For the text-containing cell, return its midpoint in (x, y) coordinate format. 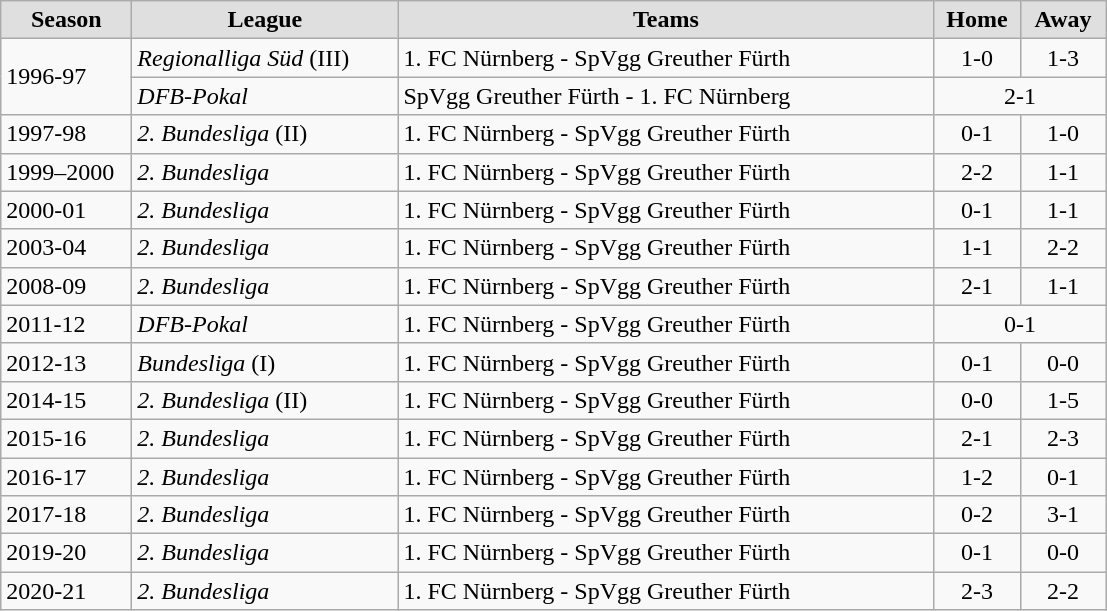
Bundesliga (I) (265, 362)
3-1 (1063, 515)
2012-13 (66, 362)
2020-21 (66, 591)
2019-20 (66, 553)
1996-97 (66, 77)
2017-18 (66, 515)
2011-12 (66, 324)
1999–2000 (66, 172)
1997-98 (66, 134)
Away (1063, 20)
Home (977, 20)
Teams (666, 20)
2008-09 (66, 286)
SpVgg Greuther Fürth - 1. FC Nürnberg (666, 96)
League (265, 20)
2016-17 (66, 477)
2014-15 (66, 400)
1-2 (977, 477)
2003-04 (66, 248)
1-5 (1063, 400)
2000-01 (66, 210)
2015-16 (66, 438)
Regionalliga Süd (III) (265, 58)
0-2 (977, 515)
1-3 (1063, 58)
Season (66, 20)
